Return the (X, Y) coordinate for the center point of the cell that contains the specified text.  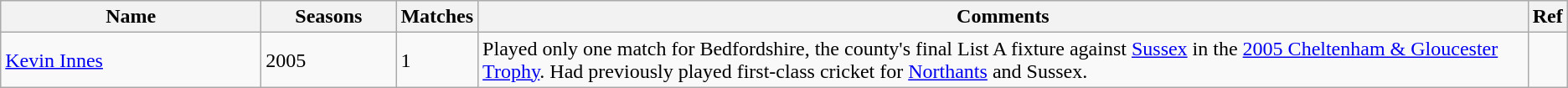
Name (131, 17)
Matches (437, 17)
Kevin Innes (131, 60)
Ref (1548, 17)
Comments (1003, 17)
Seasons (328, 17)
1 (437, 60)
2005 (328, 60)
